Pinpoint the cell where the given text exists, returning its (X, Y) midpoint coordinate. 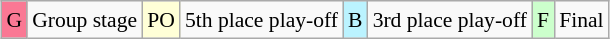
3rd place play-off (450, 20)
Final (582, 20)
G (14, 20)
Group stage (84, 20)
B (356, 20)
PO (161, 20)
F (543, 20)
5th place play-off (262, 20)
